Determine the (x, y) coordinate at the center of the cell enclosing the given text.  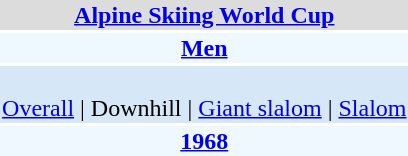
Alpine Skiing World Cup (204, 15)
1968 (204, 141)
Overall | Downhill | Giant slalom | Slalom (204, 94)
Men (204, 48)
